Determine the [X, Y] coordinate at the center of the cell enclosing the given text.  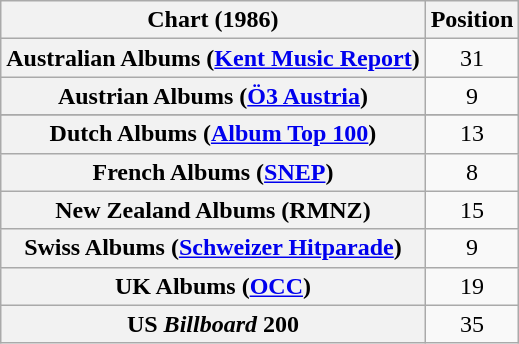
Australian Albums (Kent Music Report) [213, 58]
New Zealand Albums (RMNZ) [213, 210]
13 [472, 134]
31 [472, 58]
Austrian Albums (Ö3 Austria) [213, 96]
35 [472, 324]
Dutch Albums (Album Top 100) [213, 134]
19 [472, 286]
8 [472, 172]
Chart (1986) [213, 20]
US Billboard 200 [213, 324]
Position [472, 20]
UK Albums (OCC) [213, 286]
15 [472, 210]
Swiss Albums (Schweizer Hitparade) [213, 248]
French Albums (SNEP) [213, 172]
